From the cell containing the given text, extract its center point as [X, Y] coordinate. 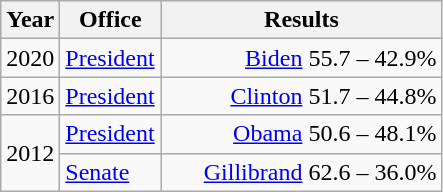
Clinton 51.7 – 44.8% [302, 96]
Year [30, 20]
Biden 55.7 – 42.9% [302, 58]
2020 [30, 58]
Gillibrand 62.6 – 36.0% [302, 172]
2012 [30, 153]
Senate [110, 172]
2016 [30, 96]
Results [302, 20]
Office [110, 20]
Obama 50.6 – 48.1% [302, 134]
